For the text-containing cell, return its midpoint in (x, y) coordinate format. 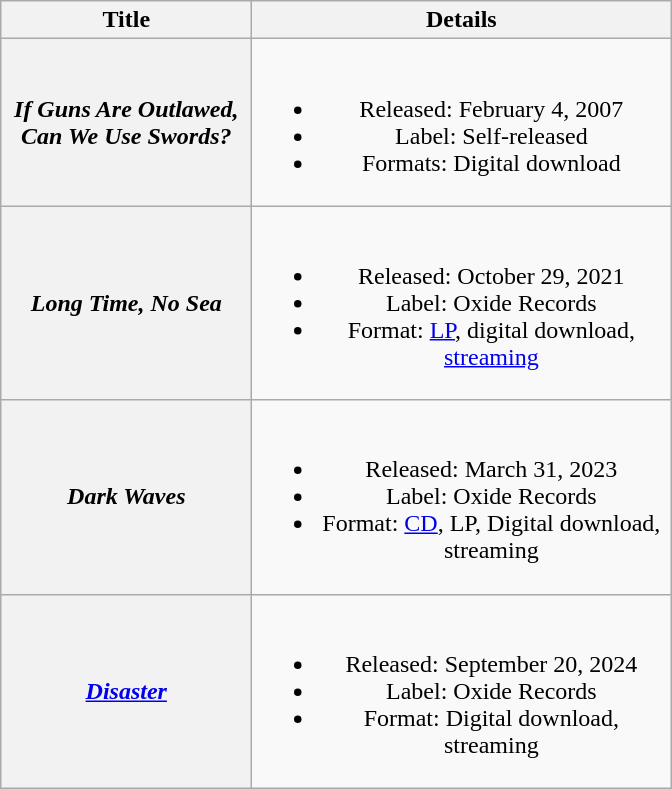
Dark Waves (126, 497)
If Guns Are Outlawed, Can We Use Swords? (126, 122)
Details (462, 20)
Title (126, 20)
Released: October 29, 2021Label: Oxide RecordsFormat: LP, digital download, streaming (462, 303)
Released: September 20, 2024Label: Oxide RecordsFormat: Digital download, streaming (462, 691)
Released: March 31, 2023Label: Oxide RecordsFormat: CD, LP, Digital download, streaming (462, 497)
Disaster (126, 691)
Long Time, No Sea (126, 303)
Released: February 4, 2007Label: Self-releasedFormats: Digital download (462, 122)
